Identify which cell holds the provided text, then report its [x, y] central coordinate. 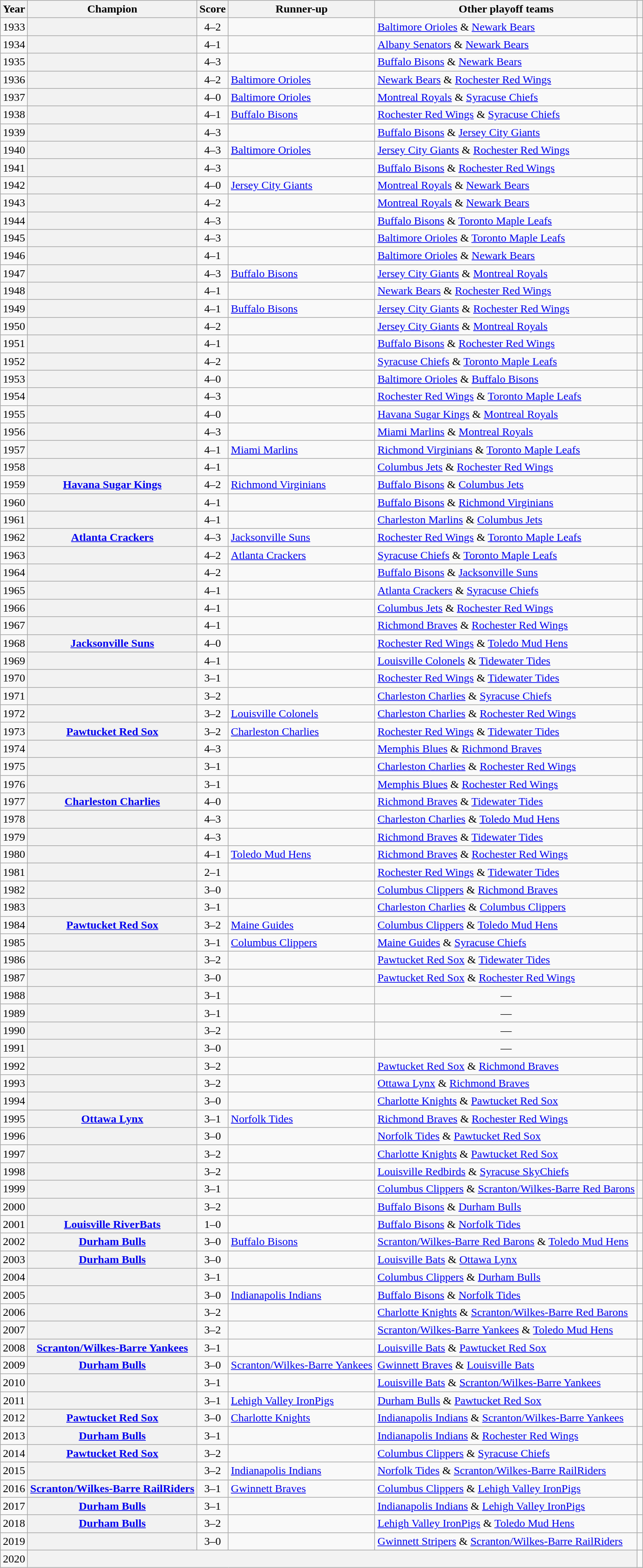
Louisville Colonels [302, 713]
1955 [14, 414]
Buffalo Bisons & Toronto Maple Leafs [506, 221]
Buffalo Bisons & Newark Bears [506, 62]
2017 [14, 1506]
Scranton/Wilkes-Barre Red Barons & Toledo Mud Hens [506, 1242]
Montreal Royals & Syracuse Chiefs [506, 97]
1999 [14, 1189]
1971 [14, 696]
1993 [14, 1084]
1963 [14, 555]
2013 [14, 1436]
Durham Bulls & Pawtucket Red Sox [506, 1401]
Scranton/Wilkes-Barre Yankees & Toledo Mud Hens [506, 1330]
Scranton/Wilkes-Barre RailRiders [112, 1488]
1989 [14, 1013]
2009 [14, 1365]
Charleston Charlies & Toledo Mud Hens [506, 819]
1934 [14, 44]
1987 [14, 978]
Columbus Clippers & Lehigh Valley IronPigs [506, 1488]
Richmond Virginians & Toronto Maple Leafs [506, 449]
1973 [14, 731]
2016 [14, 1488]
Atlanta Crackers & Syracuse Chiefs [506, 590]
2015 [14, 1471]
Columbus Clippers & Toledo Mud Hens [506, 925]
Ottawa Lynx & Richmond Braves [506, 1084]
Pawtucket Red Sox & Tidewater Tides [506, 960]
1935 [14, 62]
Louisville Colonels & Tidewater Tides [506, 661]
Baltimore Orioles & Buffalo Bisons [506, 379]
Buffalo Bisons & Durham Bulls [506, 1207]
Columbus Clippers & Scranton/Wilkes-Barre Red Barons [506, 1189]
2008 [14, 1348]
Norfolk Tides & Pawtucket Red Sox [506, 1136]
Norfolk Tides & Scranton/Wilkes-Barre RailRiders [506, 1471]
Runner-up [302, 9]
Toledo Mud Hens [302, 855]
Miami Marlins & Montreal Royals [506, 432]
1991 [14, 1048]
1965 [14, 590]
Champion [112, 9]
1956 [14, 432]
2018 [14, 1524]
Charleston Charlies & Syracuse Chiefs [506, 696]
Gwinnett Braves [302, 1488]
Rochester Red Wings & Syracuse Chiefs [506, 115]
Norfolk Tides [302, 1119]
1980 [14, 855]
1937 [14, 97]
1981 [14, 872]
2010 [14, 1383]
2001 [14, 1224]
Score [212, 9]
Pawtucket Red Sox & Rochester Red Wings [506, 978]
Columbus Clippers & Richmond Braves [506, 890]
Buffalo Bisons & Richmond Virginians [506, 502]
1972 [14, 713]
1982 [14, 890]
1943 [14, 203]
2000 [14, 1207]
1976 [14, 784]
Havana Sugar Kings [112, 484]
1967 [14, 626]
1994 [14, 1101]
1998 [14, 1171]
Louisville Redbirds & Syracuse SkyChiefs [506, 1171]
1978 [14, 819]
Baltimore Orioles & Toronto Maple Leafs [506, 238]
1964 [14, 573]
Richmond Virginians [302, 484]
Columbus Clippers & Syracuse Chiefs [506, 1453]
Buffalo Bisons & Jersey City Giants [506, 132]
1983 [14, 907]
1977 [14, 802]
1957 [14, 449]
2011 [14, 1401]
1–0 [212, 1224]
Other playoff teams [506, 9]
1988 [14, 995]
1948 [14, 291]
2007 [14, 1330]
1933 [14, 27]
Pawtucket Red Sox & Richmond Braves [506, 1066]
Year [14, 9]
1986 [14, 960]
Buffalo Bisons & Columbus Jets [506, 484]
1968 [14, 643]
1969 [14, 661]
Memphis Blues & Richmond Braves [506, 749]
1975 [14, 766]
2003 [14, 1259]
Ottawa Lynx [112, 1119]
Memphis Blues & Rochester Red Wings [506, 784]
Louisville Bats & Ottawa Lynx [506, 1259]
Lehigh Valley IronPigs [302, 1401]
1946 [14, 256]
Charlotte Knights [302, 1418]
Columbus Clippers [302, 942]
1996 [14, 1136]
Maine Guides [302, 925]
Indianapolis Indians & Lehigh Valley IronPigs [506, 1506]
1961 [14, 520]
1950 [14, 326]
2–1 [212, 872]
1949 [14, 309]
Maine Guides & Syracuse Chiefs [506, 942]
Indianapolis Indians & Scranton/Wilkes-Barre Yankees [506, 1418]
1954 [14, 397]
1938 [14, 115]
1979 [14, 837]
Louisville Bats & Pawtucket Red Sox [506, 1348]
Miami Marlins [302, 449]
1947 [14, 273]
Charlotte Knights & Scranton/Wilkes-Barre Red Barons [506, 1312]
Indianapolis Indians & Rochester Red Wings [506, 1436]
1995 [14, 1119]
1953 [14, 379]
Jersey City Giants [302, 185]
1997 [14, 1154]
2004 [14, 1277]
Louisville RiverBats [112, 1224]
2006 [14, 1312]
2005 [14, 1295]
Buffalo Bisons & Jacksonville Suns [506, 573]
2019 [14, 1541]
2012 [14, 1418]
1960 [14, 502]
1990 [14, 1030]
2002 [14, 1242]
1952 [14, 361]
Gwinnett Braves & Louisville Bats [506, 1365]
1970 [14, 678]
1962 [14, 538]
1974 [14, 749]
1936 [14, 80]
1958 [14, 467]
Lehigh Valley IronPigs & Toledo Mud Hens [506, 1524]
1945 [14, 238]
Louisville Bats & Scranton/Wilkes-Barre Yankees [506, 1383]
1942 [14, 185]
Gwinnett Stripers & Scranton/Wilkes-Barre RailRiders [506, 1541]
Columbus Clippers & Durham Bulls [506, 1277]
Havana Sugar Kings & Montreal Royals [506, 414]
2014 [14, 1453]
1959 [14, 484]
Albany Senators & Newark Bears [506, 44]
1985 [14, 942]
1944 [14, 221]
1940 [14, 150]
Rochester Red Wings & Toledo Mud Hens [506, 643]
Charleston Charlies & Columbus Clippers [506, 907]
1966 [14, 608]
1984 [14, 925]
1951 [14, 344]
2020 [14, 1559]
1992 [14, 1066]
Charleston Marlins & Columbus Jets [506, 520]
1941 [14, 167]
1939 [14, 132]
